Extract the (X, Y) coordinate from the center of the cell holding the provided text.  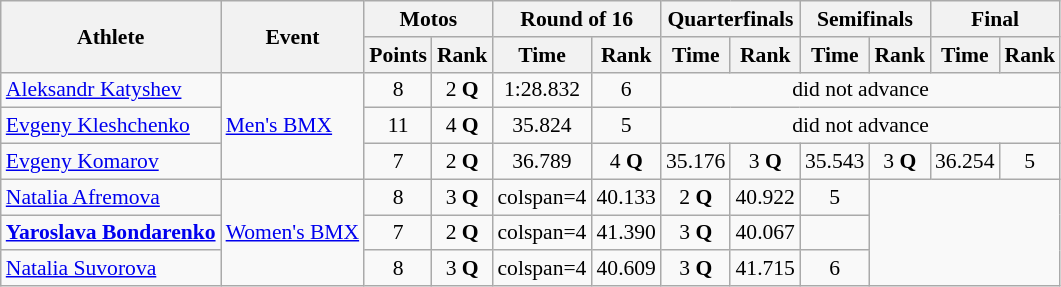
35.543 (834, 162)
Evgeny Kleshchenko (111, 126)
Semifinals (865, 19)
Natalia Afremova (111, 197)
40.922 (764, 197)
Men's BMX (293, 126)
35.176 (696, 162)
Quarterfinals (730, 19)
Athlete (111, 36)
1:28.832 (542, 90)
11 (398, 126)
41.715 (764, 269)
Points (398, 55)
35.824 (542, 126)
36.789 (542, 162)
40.067 (764, 233)
Evgeny Komarov (111, 162)
Round of 16 (576, 19)
41.390 (626, 233)
Aleksandr Katyshev (111, 90)
Natalia Suvorova (111, 269)
Event (293, 36)
40.133 (626, 197)
36.254 (964, 162)
Motos (428, 19)
Women's BMX (293, 232)
Yaroslava Bondarenko (111, 233)
40.609 (626, 269)
Final (995, 19)
